Detect which cell encompasses the target text, then output its (X, Y) center coordinate. 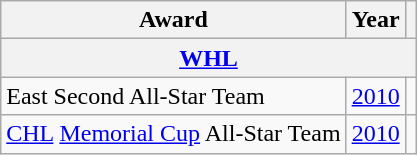
CHL Memorial Cup All-Star Team (174, 134)
WHL (208, 58)
Year (376, 20)
Award (174, 20)
East Second All-Star Team (174, 96)
